Pinpoint the cell where the given text exists, returning its (X, Y) midpoint coordinate. 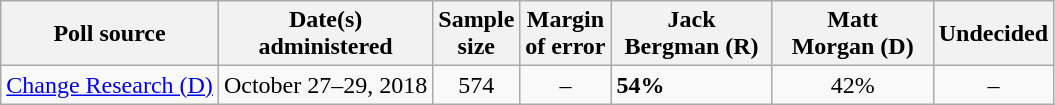
42% (852, 85)
Poll source (110, 34)
MattMorgan (D) (852, 34)
54% (692, 85)
Change Research (D) (110, 85)
Marginof error (566, 34)
574 (476, 85)
Undecided (993, 34)
Date(s)administered (325, 34)
October 27–29, 2018 (325, 85)
Samplesize (476, 34)
JackBergman (R) (692, 34)
